Locate the cell with the specified text and output its (X, Y) center coordinate. 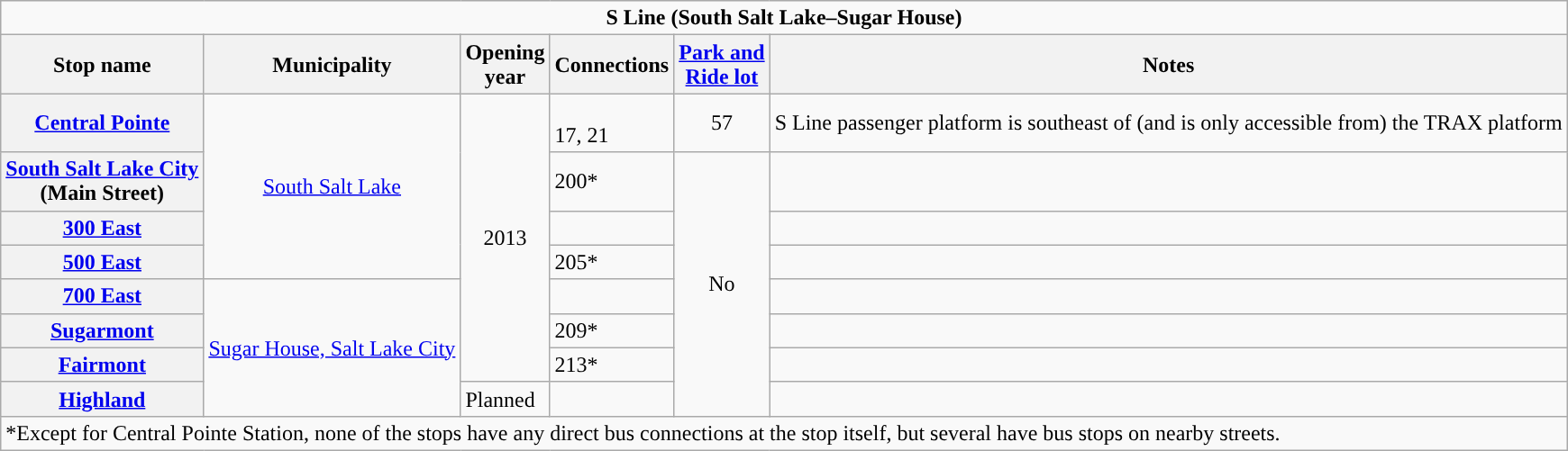
Central Pointe (103, 122)
Sugar House, Salt Lake City (332, 347)
Openingyear (505, 65)
57 (722, 122)
Sugarmont (103, 330)
S Line (South Salt Lake–Sugar House) (784, 18)
Connections (612, 65)
213* (612, 365)
500 East (103, 262)
300 East (103, 228)
South Salt Lake (332, 186)
Fairmont (103, 365)
Notes (1168, 65)
205* (612, 262)
Park andRide lot (722, 65)
Highland (103, 399)
209* (612, 330)
Stop name (103, 65)
No (722, 284)
S Line passenger platform is southeast of (and is only accessible from) the TRAX platform (1168, 122)
2013 (505, 238)
Municipality (332, 65)
South Salt Lake City(Main Street) (103, 182)
200* (612, 182)
700 East (103, 296)
Planned (505, 399)
17, 21 (612, 122)
